Extract the (x, y) coordinate from the center of the cell holding the provided text.  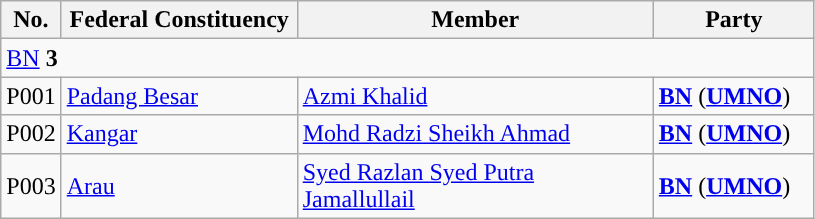
Arau (179, 186)
P001 (31, 96)
Federal Constituency (179, 20)
Azmi Khalid (475, 96)
Party (734, 20)
BN 3 (408, 58)
Kangar (179, 134)
P002 (31, 134)
P003 (31, 186)
Member (475, 20)
No. (31, 20)
Padang Besar (179, 96)
Syed Razlan Syed Putra Jamallullail (475, 186)
Mohd Radzi Sheikh Ahmad (475, 134)
